Search for the cell housing the specified text and yield its [x, y] center coordinate. 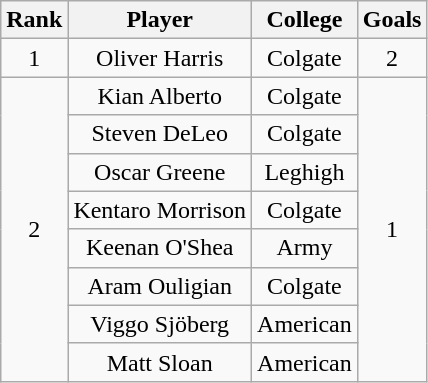
Aram Ouligian [160, 286]
Oscar Greene [160, 172]
Viggo Sjöberg [160, 324]
Player [160, 20]
Leghigh [305, 172]
Goals [392, 20]
College [305, 20]
Kentaro Morrison [160, 210]
Steven DeLeo [160, 134]
Oliver Harris [160, 58]
Rank [34, 20]
Matt Sloan [160, 362]
Kian Alberto [160, 96]
Keenan O'Shea [160, 248]
Army [305, 248]
